Output the [X, Y] coordinate of the center of the cell containing the given text.  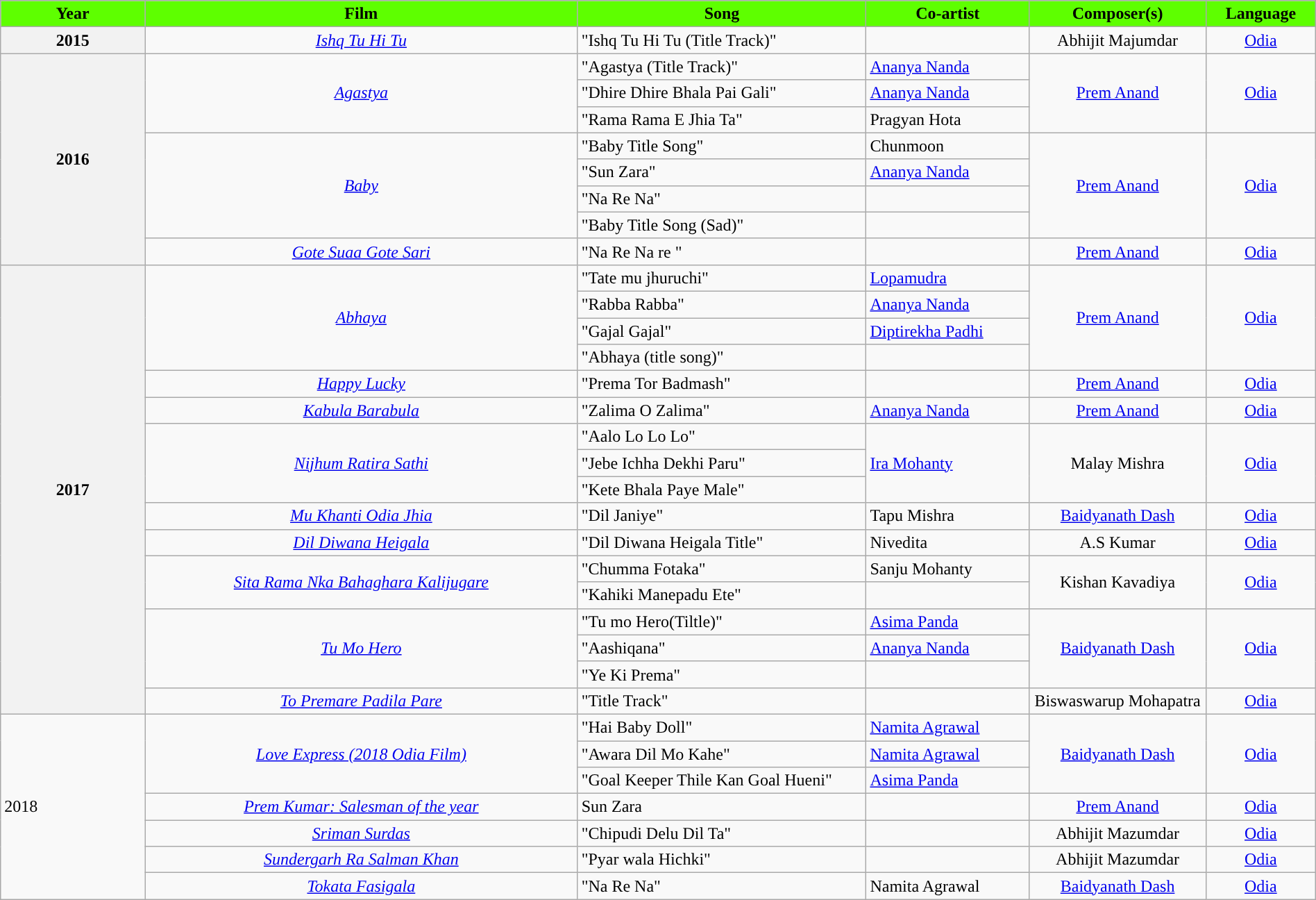
"Chumma Fotaka" [722, 569]
Agastya [362, 93]
Sanju Mohanty [948, 569]
"Dil Janiye" [722, 516]
"Pyar wala Hichki" [722, 860]
"Kete Bhala Paye Male" [722, 490]
"Goal Keeper Thile Kan Goal Hueni" [722, 781]
Composer(s) [1117, 14]
"Abhaya (title song)" [722, 358]
Nivedita [948, 542]
Prem Kumar: Salesman of the year [362, 807]
Kabula Barabula [362, 410]
Tapu Mishra [948, 516]
"Kahiki Manepadu Ete" [722, 595]
"Agastya (Title Track)" [722, 67]
"Tate mu jhuruchi" [722, 278]
Pragyan Hota [948, 119]
Ishq Tu Hi Tu [362, 40]
"Hai Baby Doll" [722, 727]
"Ye Ki Prema" [722, 674]
Tokata Fasigala [362, 886]
Ira Mohanty [948, 463]
2015 [73, 40]
Mu Khanti Odia Jhia [362, 516]
2018 [73, 806]
"Tu mo Hero(Tiltle)" [722, 622]
A.S Kumar [1117, 542]
"Sun Zara" [722, 172]
Nijhum Ratira Sathi [362, 463]
2017 [73, 489]
To Premare Padila Pare [362, 701]
Kishan Kavadiya [1117, 582]
"Aalo Lo Lo Lo" [722, 437]
"Baby Title Song" [722, 146]
Malay Mishra [1117, 463]
Film [362, 14]
"Chipudi Delu Dil Ta" [722, 833]
"Dil Diwana Heigala Title" [722, 542]
"Rama Rama E Jhia Ta" [722, 119]
"Zalima O Zalima" [722, 410]
Song [722, 14]
Lopamudra [948, 278]
Baby [362, 185]
Sundergarh Ra Salman Khan [362, 860]
"Awara Dil Mo Kahe" [722, 753]
"Aashiqana" [722, 648]
Language [1261, 14]
Dil Diwana Heigala [362, 542]
Sita Rama Nka Bahaghara Kalijugare [362, 582]
Sriman Surdas [362, 833]
Abhijit Majumdar [1117, 40]
"Na Re Na re " [722, 251]
Love Express (2018 Odia Film) [362, 753]
"Rabba Rabba" [722, 304]
"Jebe Ichha Dekhi Paru" [722, 463]
Abhaya [362, 317]
"Gajal Gajal" [722, 331]
"Baby Title Song (Sad)" [722, 225]
"Prema Tor Badmash" [722, 384]
Sun Zara [722, 807]
"Ishq Tu Hi Tu (Title Track)" [722, 40]
Year [73, 14]
Biswaswarup Mohapatra [1117, 701]
Co-artist [948, 14]
Gote Suaa Gote Sari [362, 251]
Happy Lucky [362, 384]
"Dhire Dhire Bhala Pai Gali" [722, 93]
"Title Track" [722, 701]
2016 [73, 159]
Tu Mo Hero [362, 648]
Chunmoon [948, 146]
Diptirekha Padhi [948, 331]
